Determine the (X, Y) coordinate at the center of the cell enclosing the given text.  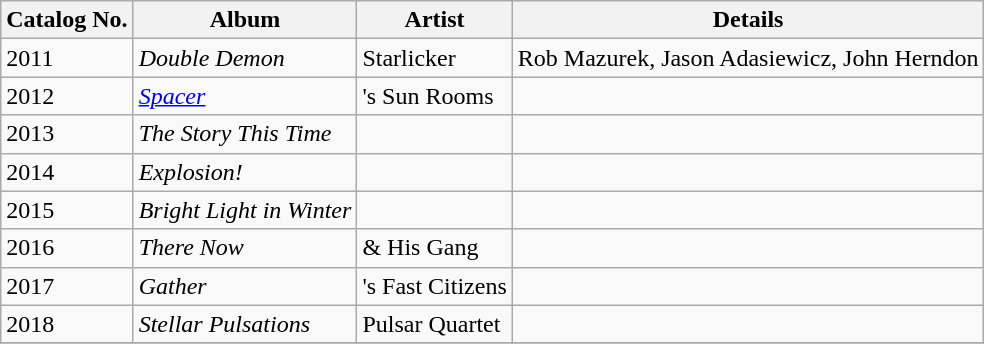
Bright Light in Winter (245, 210)
2014 (67, 172)
Spacer (245, 96)
2017 (67, 286)
Stellar Pulsations (245, 324)
2018 (67, 324)
2011 (67, 58)
Gather (245, 286)
's Sun Rooms (434, 96)
2016 (67, 248)
& His Gang (434, 248)
Artist (434, 20)
Double Demon (245, 58)
2015 (67, 210)
2013 (67, 134)
Explosion! (245, 172)
Details (748, 20)
There Now (245, 248)
Starlicker (434, 58)
The Story This Time (245, 134)
Catalog No. (67, 20)
's Fast Citizens (434, 286)
Rob Mazurek, Jason Adasiewicz, John Herndon (748, 58)
Pulsar Quartet (434, 324)
Album (245, 20)
2012 (67, 96)
